Return the [X, Y] coordinate for the center point of the cell that contains the specified text.  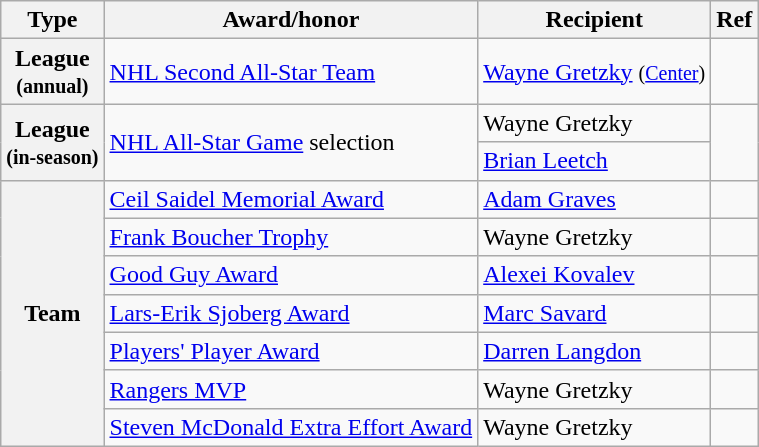
Award/honor [291, 20]
NHL Second All-Star Team [291, 72]
Recipient [594, 20]
Rangers MVP [291, 389]
NHL All-Star Game selection [291, 142]
League(annual) [52, 72]
Brian Leetch [594, 161]
Wayne Gretzky (Center) [594, 72]
Players' Player Award [291, 351]
Frank Boucher Trophy [291, 237]
Ceil Saidel Memorial Award [291, 199]
Marc Savard [594, 313]
Steven McDonald Extra Effort Award [291, 427]
Ref [734, 20]
League(in-season) [52, 142]
Team [52, 313]
Lars-Erik Sjoberg Award [291, 313]
Darren Langdon [594, 351]
Good Guy Award [291, 275]
Type [52, 20]
Adam Graves [594, 199]
Alexei Kovalev [594, 275]
